Detect which cell encompasses the target text, then output its (x, y) center coordinate. 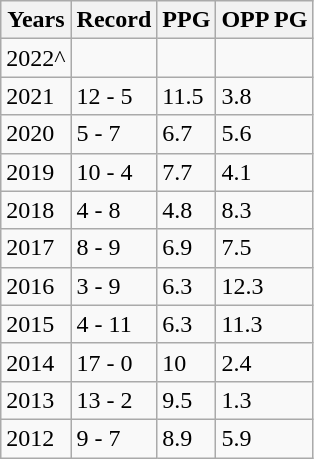
6.7 (186, 134)
17 - 0 (114, 362)
4 - 8 (114, 210)
2014 (36, 362)
4.1 (264, 172)
3.8 (264, 96)
2018 (36, 210)
9 - 7 (114, 438)
5 - 7 (114, 134)
1.3 (264, 400)
OPP PG (264, 20)
7.7 (186, 172)
2017 (36, 248)
6.9 (186, 248)
PPG (186, 20)
12 - 5 (114, 96)
8.9 (186, 438)
2016 (36, 286)
Record (114, 20)
10 (186, 362)
9.5 (186, 400)
5.6 (264, 134)
5.9 (264, 438)
12.3 (264, 286)
8.3 (264, 210)
11.3 (264, 324)
3 - 9 (114, 286)
2013 (36, 400)
Years (36, 20)
2022^ (36, 58)
2012 (36, 438)
2.4 (264, 362)
2015 (36, 324)
2021 (36, 96)
13 - 2 (114, 400)
10 - 4 (114, 172)
2019 (36, 172)
7.5 (264, 248)
2020 (36, 134)
8 - 9 (114, 248)
11.5 (186, 96)
4.8 (186, 210)
4 - 11 (114, 324)
